Capture the cell that displays the provided text and extract its (X, Y) central coordinate. 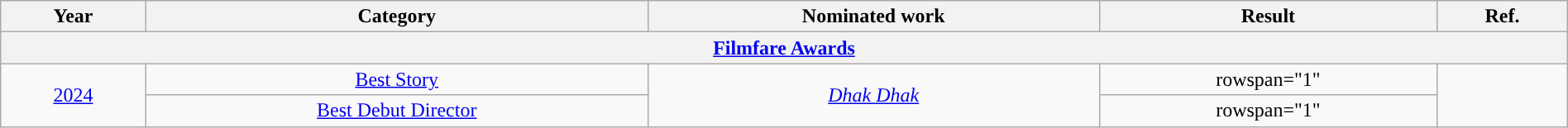
Result (1269, 17)
Dhak Dhak (873, 95)
Category (397, 17)
Ref. (1503, 17)
Year (73, 17)
Best Debut Director (397, 111)
2024 (73, 95)
Best Story (397, 79)
Nominated work (873, 17)
Filmfare Awards (784, 48)
